Search for the cell housing the specified text and yield its (x, y) center coordinate. 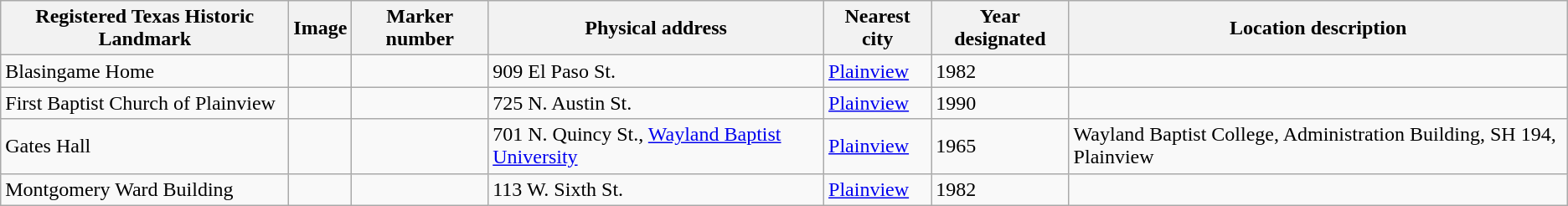
701 N. Quincy St., Wayland Baptist University (657, 146)
Registered Texas Historic Landmark (145, 28)
113 W. Sixth St. (657, 189)
Wayland Baptist College, Administration Building, SH 194, Plainview (1318, 146)
1990 (1000, 103)
909 El Paso St. (657, 71)
Gates Hall (145, 146)
1965 (1000, 146)
First Baptist Church of Plainview (145, 103)
Marker number (420, 28)
Nearest city (878, 28)
Location description (1318, 28)
Image (320, 28)
Blasingame Home (145, 71)
Physical address (657, 28)
Montgomery Ward Building (145, 189)
725 N. Austin St. (657, 103)
Year designated (1000, 28)
